For the text-containing cell, return its midpoint in (X, Y) coordinate format. 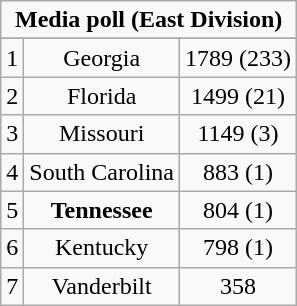
6 (12, 248)
Kentucky (102, 248)
1499 (21) (238, 96)
883 (1) (238, 172)
804 (1) (238, 210)
Vanderbilt (102, 286)
Georgia (102, 58)
Florida (102, 96)
358 (238, 286)
4 (12, 172)
South Carolina (102, 172)
Missouri (102, 134)
Tennessee (102, 210)
3 (12, 134)
798 (1) (238, 248)
7 (12, 286)
1 (12, 58)
Media poll (East Division) (149, 20)
2 (12, 96)
5 (12, 210)
1149 (3) (238, 134)
1789 (233) (238, 58)
